Extract the (X, Y) coordinate from the center of the cell holding the provided text.  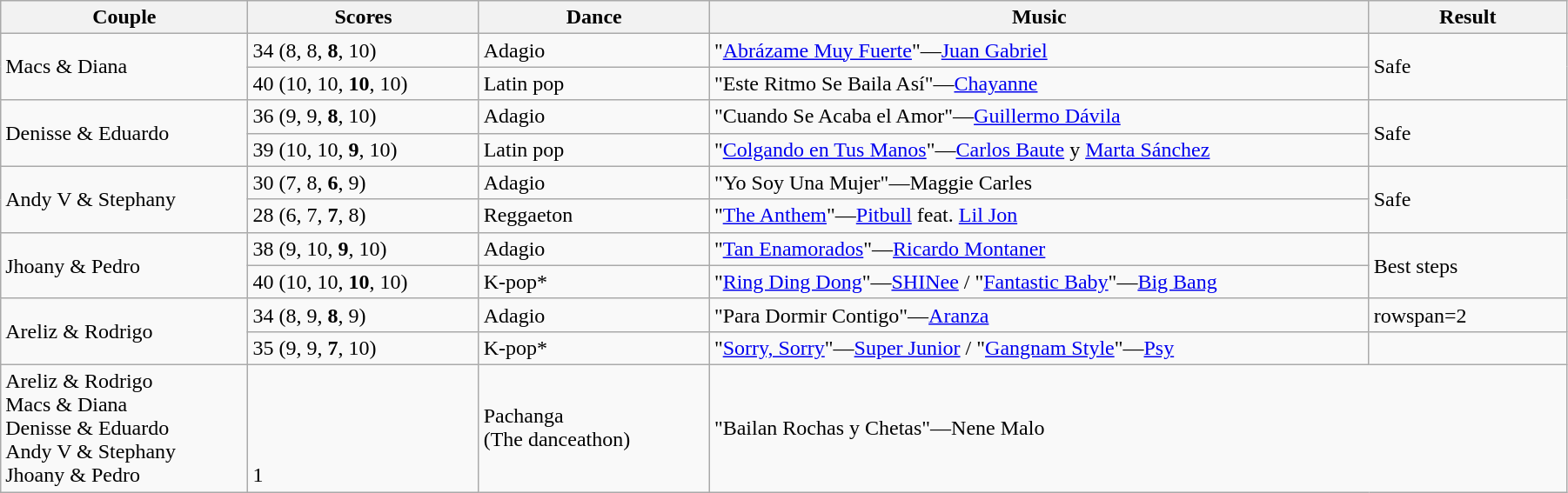
Couple (124, 17)
1 (364, 428)
"Este Ritmo Se Baila Así"—Chayanne (1039, 83)
"Bailan Rochas y Chetas"—Nene Malo (1138, 428)
Result (1467, 17)
Best steps (1467, 265)
Macs & Diana (124, 67)
Scores (364, 17)
"Tan Enamorados"—Ricardo Montaner (1039, 249)
"Colgando en Tus Manos"—Carlos Baute y Marta Sánchez (1039, 150)
36 (9, 9, 8, 10) (364, 117)
28 (6, 7, 7, 8) (364, 216)
30 (7, 8, 6, 9) (364, 183)
Reggaeton (593, 216)
39 (10, 10, 9, 10) (364, 150)
Pachanga(The danceathon) (593, 428)
"Ring Ding Dong"—SHINee / "Fantastic Baby"—Big Bang (1039, 282)
35 (9, 9, 7, 10) (364, 348)
"Yo Soy Una Mujer"—Maggie Carles (1039, 183)
Denisse & Eduardo (124, 133)
rowspan=2 (1467, 315)
Areliz & RodrigoMacs & DianaDenisse & EduardoAndy V & StephanyJhoany & Pedro (124, 428)
Dance (593, 17)
38 (9, 10, 9, 10) (364, 249)
34 (8, 8, 8, 10) (364, 50)
Music (1039, 17)
Areliz & Rodrigo (124, 331)
Andy V & Stephany (124, 199)
34 (8, 9, 8, 9) (364, 315)
"Cuando Se Acaba el Amor"—Guillermo Dávila (1039, 117)
"The Anthem"—Pitbull feat. Lil Jon (1039, 216)
"Sorry, Sorry"—Super Junior / "Gangnam Style"—Psy (1039, 348)
Jhoany & Pedro (124, 265)
"Abrázame Muy Fuerte"—Juan Gabriel (1039, 50)
"Para Dormir Contigo"—Aranza (1039, 315)
